Provide the (x, y) coordinate of the cell's center where the given text is located.  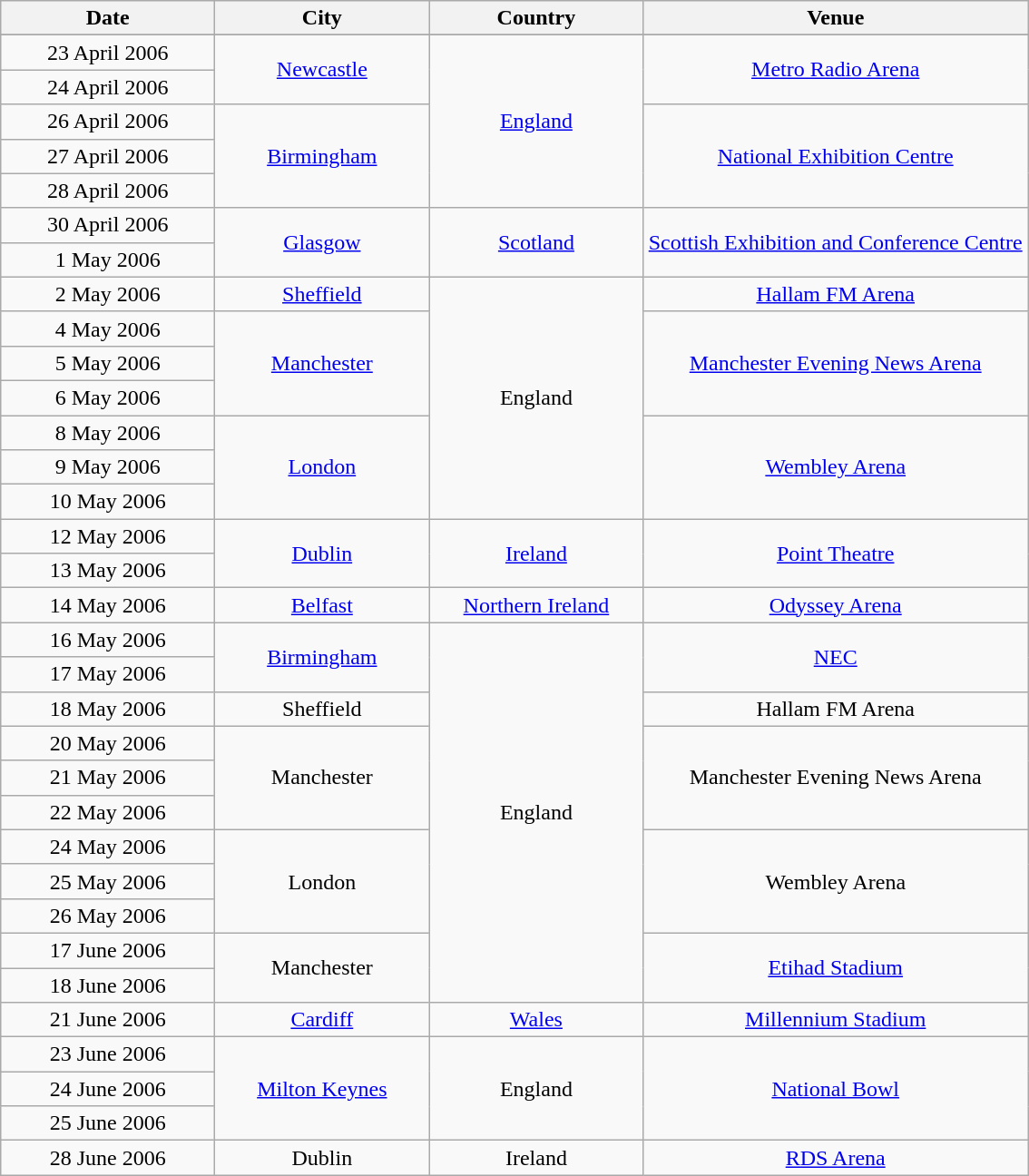
Metro Radio Arena (836, 70)
RDS Arena (836, 1158)
2 May 2006 (108, 294)
4 May 2006 (108, 328)
28 June 2006 (108, 1158)
25 May 2006 (108, 881)
6 May 2006 (108, 397)
1 May 2006 (108, 260)
21 May 2006 (108, 778)
23 April 2006 (108, 53)
17 May 2006 (108, 674)
Millennium Stadium (836, 1020)
City (322, 18)
Date (108, 18)
26 April 2006 (108, 122)
National Exhibition Centre (836, 156)
10 May 2006 (108, 502)
9 May 2006 (108, 467)
23 June 2006 (108, 1054)
27 April 2006 (108, 156)
20 May 2006 (108, 743)
Wales (536, 1020)
National Bowl (836, 1089)
21 June 2006 (108, 1020)
18 May 2006 (108, 709)
16 May 2006 (108, 640)
Venue (836, 18)
NEC (836, 657)
24 May 2006 (108, 847)
Scottish Exhibition and Conference Centre (836, 242)
Cardiff (322, 1020)
24 June 2006 (108, 1089)
Etihad Stadium (836, 967)
28 April 2006 (108, 191)
13 May 2006 (108, 571)
12 May 2006 (108, 536)
Belfast (322, 605)
Odyssey Arena (836, 605)
24 April 2006 (108, 87)
Northern Ireland (536, 605)
Scotland (536, 242)
17 June 2006 (108, 950)
Country (536, 18)
Point Theatre (836, 554)
Glasgow (322, 242)
8 May 2006 (108, 433)
22 May 2006 (108, 812)
30 April 2006 (108, 225)
14 May 2006 (108, 605)
Milton Keynes (322, 1089)
26 May 2006 (108, 916)
5 May 2006 (108, 363)
Newcastle (322, 70)
25 June 2006 (108, 1123)
18 June 2006 (108, 985)
